Output the (X, Y) coordinate of the center of the cell containing the given text.  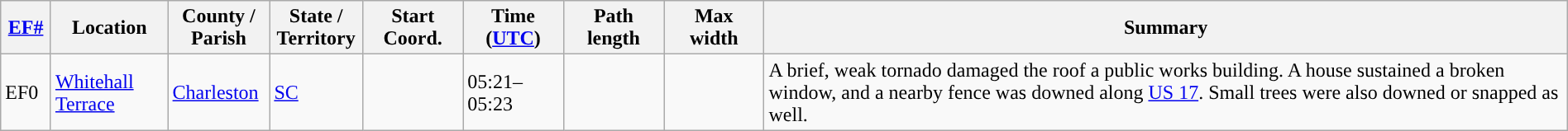
Path length (614, 28)
Start Coord. (412, 28)
County / Parish (218, 28)
Summary (1166, 28)
EF0 (26, 92)
SC (316, 92)
State / Territory (316, 28)
05:21–05:23 (513, 92)
Time (UTC) (513, 28)
Whitehall Terrace (109, 92)
Max width (715, 28)
EF# (26, 28)
Location (109, 28)
Charleston (218, 92)
